Return [X, Y] of the center of cell containing provided text 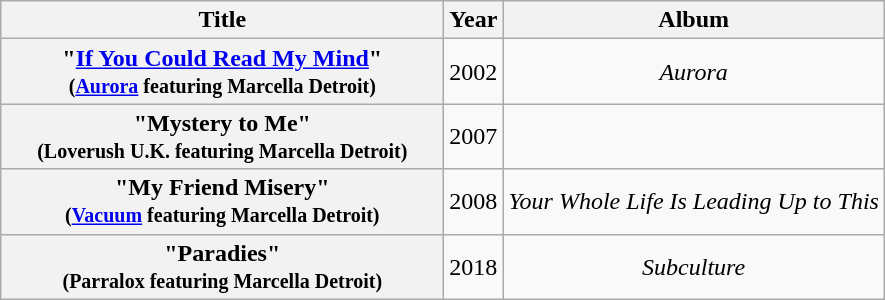
Aurora [694, 72]
"If You Could Read My Mind"(Aurora featuring Marcella Detroit) [222, 72]
2008 [474, 202]
"My Friend Misery"(Vacuum featuring Marcella Detroit) [222, 202]
Album [694, 20]
2002 [474, 72]
Year [474, 20]
2018 [474, 266]
Your Whole Life Is Leading Up to This [694, 202]
2007 [474, 136]
Subculture [694, 266]
"Mystery to Me"(Loverush U.K. featuring Marcella Detroit) [222, 136]
Title [222, 20]
"Paradies"(Parralox featuring Marcella Detroit) [222, 266]
